Locate the cell with the specified text and output its (x, y) center coordinate. 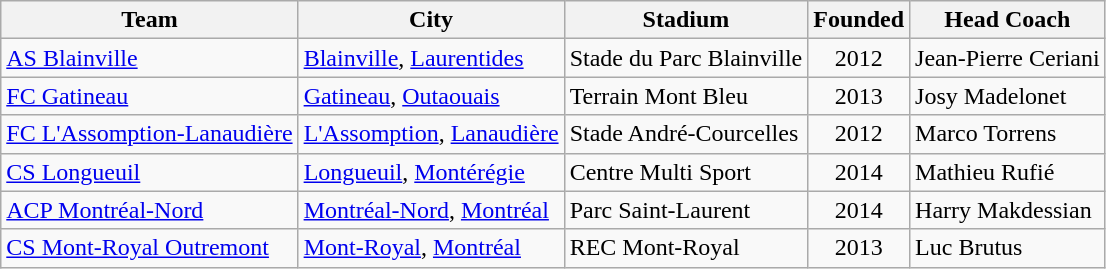
Stade du Parc Blainville (686, 58)
Founded (859, 20)
Centre Multi Sport (686, 172)
Parc Saint-Laurent (686, 210)
Stade André-Courcelles (686, 134)
Stadium (686, 20)
FC L'Assomption-Lanaudière (150, 134)
Montréal-Nord, Montréal (431, 210)
Terrain Mont Bleu (686, 96)
CS Longueuil (150, 172)
AS Blainville (150, 58)
FC Gatineau (150, 96)
CS Mont-Royal Outremont (150, 248)
Marco Torrens (1008, 134)
Mont-Royal, Montréal (431, 248)
Jean-Pierre Ceriani (1008, 58)
Harry Makdessian (1008, 210)
Josy Madelonet (1008, 96)
ACP Montréal-Nord (150, 210)
Longueuil, Montérégie (431, 172)
Luc Brutus (1008, 248)
Team (150, 20)
REC Mont-Royal (686, 248)
Head Coach (1008, 20)
City (431, 20)
Blainville, Laurentides (431, 58)
Gatineau, Outaouais (431, 96)
Mathieu Rufié (1008, 172)
L'Assomption, Lanaudière (431, 134)
